Scan for the cell matching the given text and deliver its [x, y] coordinate at center. 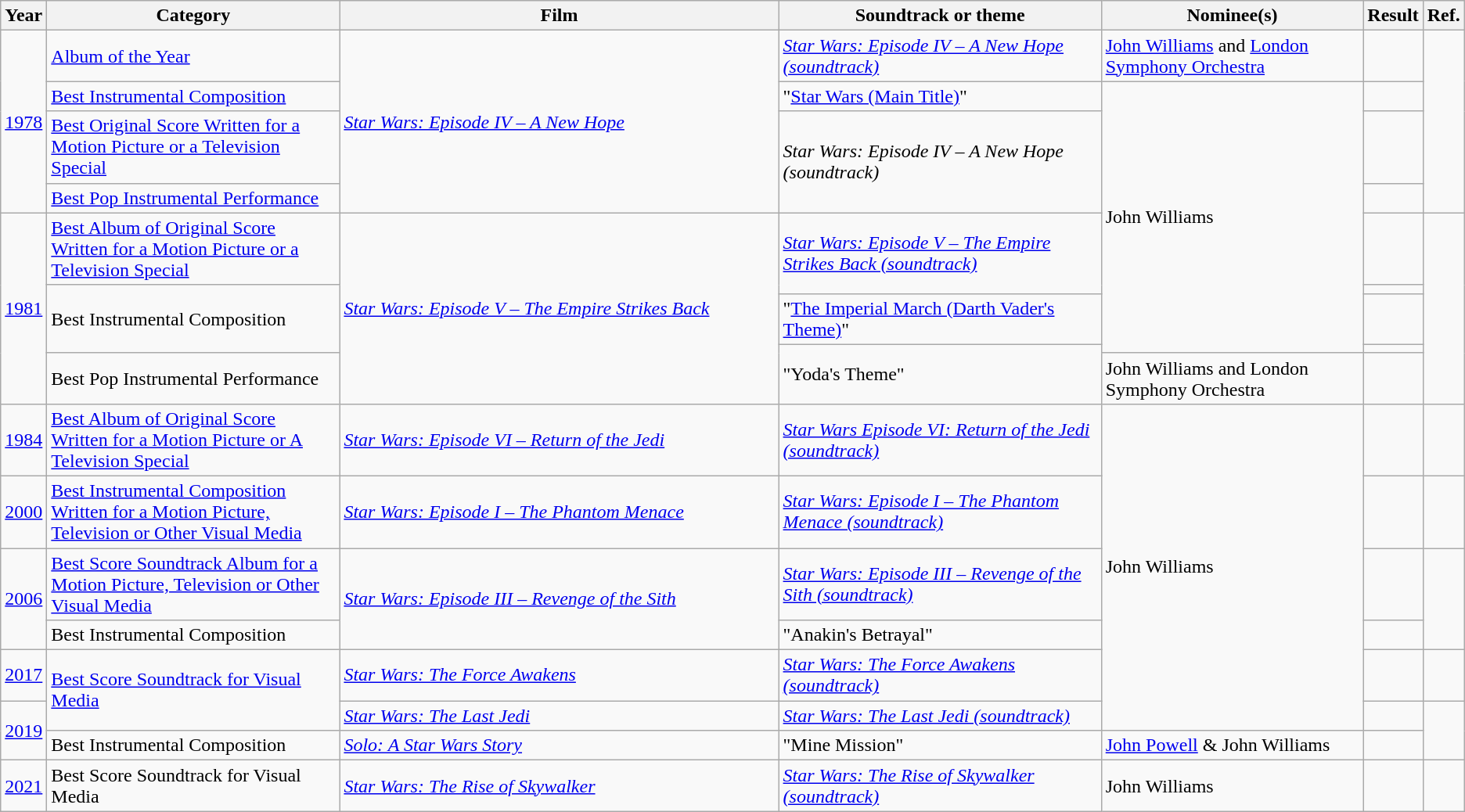
Film [559, 16]
1984 [23, 440]
2017 [23, 676]
Category [193, 16]
John Powell & John Williams [1232, 746]
Star Wars: The Rise of Skywalker [559, 785]
Best Instrumental Composition Written for a Motion Picture, Television or Other Visual Media [193, 512]
2019 [23, 731]
Best Album of Original Score Written for a Motion Picture or a Television Special [193, 249]
Year [23, 16]
Star Wars: The Force Awakens (soundtrack) [940, 676]
1978 [23, 122]
Best Score Soundtrack Album for a Motion Picture, Television or Other Visual Media [193, 584]
Star Wars: Episode V – The Empire Strikes Back [559, 308]
2006 [23, 598]
"Star Wars (Main Title)" [940, 96]
Ref. [1443, 16]
Star Wars: The Last Jedi (soundtrack) [940, 716]
Result [1393, 16]
Star Wars: Episode III – Revenge of the Sith (soundtrack) [940, 584]
Star Wars: Episode VI – Return of the Jedi [559, 440]
Star Wars: The Last Jedi [559, 716]
Star Wars: Episode I – The Phantom Menace [559, 512]
Star Wars: The Rise of Skywalker (soundtrack) [940, 785]
Nominee(s) [1232, 16]
Solo: A Star Wars Story [559, 746]
"Anakin's Betrayal" [940, 635]
Star Wars Episode VI: Return of the Jedi (soundtrack) [940, 440]
Soundtrack or theme [940, 16]
Album of the Year [193, 56]
"The Imperial March (Darth Vader's Theme)" [940, 319]
2021 [23, 785]
1981 [23, 308]
Star Wars: Episode III – Revenge of the Sith [559, 598]
Star Wars: Episode IV – A New Hope [559, 122]
"Yoda's Theme" [940, 374]
Best Album of Original Score Written for a Motion Picture or A Television Special [193, 440]
Star Wars: Episode V – The Empire Strikes Back (soundtrack) [940, 253]
"Mine Mission" [940, 746]
Star Wars: Episode I – The Phantom Menace (soundtrack) [940, 512]
Best Original Score Written for a Motion Picture or a Television Special [193, 147]
2000 [23, 512]
Star Wars: The Force Awakens [559, 676]
